Determine the [X, Y] coordinate at the center of the cell enclosing the given text.  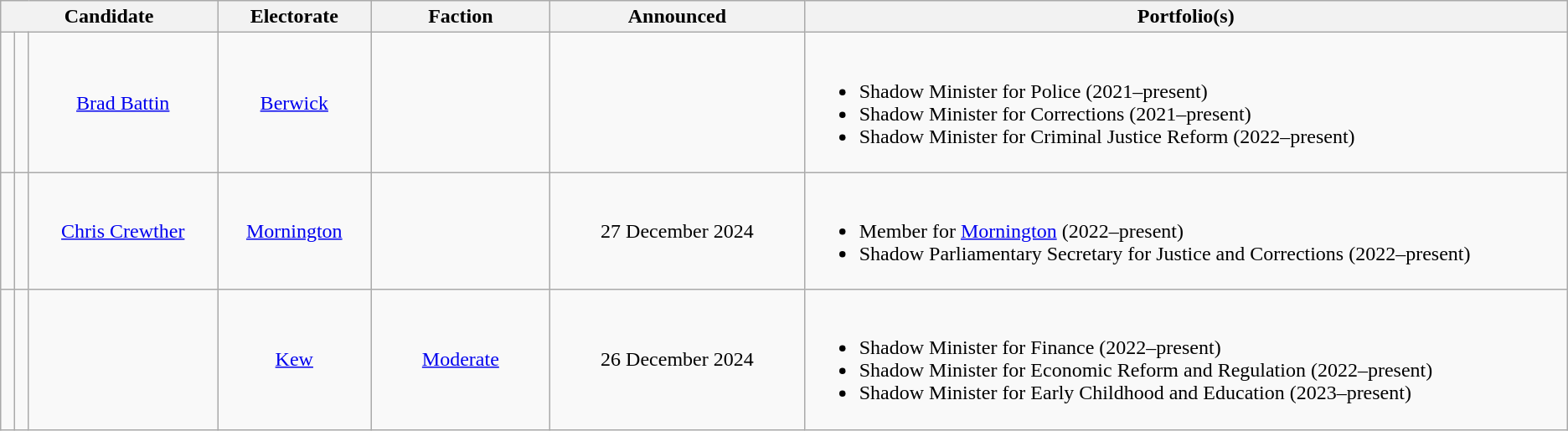
Berwick [295, 102]
Moderate [461, 360]
27 December 2024 [678, 231]
Chris Crewther [123, 231]
Electorate [295, 17]
Member for Mornington (2022–present)Shadow Parliamentary Secretary for Justice and Corrections (2022–present) [1186, 231]
Shadow Minister for Police (2021–present)Shadow Minister for Corrections (2021–present)Shadow Minister for Criminal Justice Reform (2022–present) [1186, 102]
Brad Battin [123, 102]
Candidate [109, 17]
Announced [678, 17]
Portfolio(s) [1186, 17]
Mornington [295, 231]
26 December 2024 [678, 360]
Faction [461, 17]
Kew [295, 360]
